Capture the cell that displays the provided text and extract its (x, y) central coordinate. 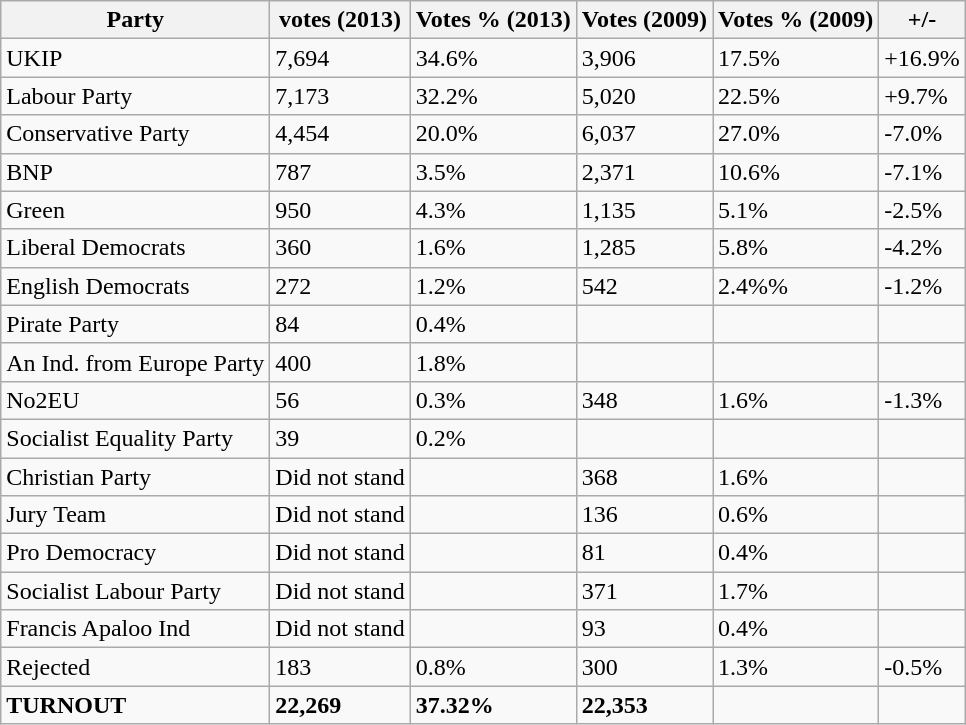
No2EU (136, 400)
22,353 (644, 705)
Christian Party (136, 477)
+16.9% (922, 58)
-7.1% (922, 172)
3,906 (644, 58)
272 (340, 286)
950 (340, 210)
1.3% (795, 667)
81 (644, 553)
1,285 (644, 248)
-4.2% (922, 248)
An Ind. from Europe Party (136, 362)
56 (340, 400)
787 (340, 172)
Labour Party (136, 96)
6,037 (644, 134)
1,135 (644, 210)
Conservative Party (136, 134)
1.2% (493, 286)
3.5% (493, 172)
-1.2% (922, 286)
34.6% (493, 58)
136 (644, 515)
360 (340, 248)
17.5% (795, 58)
542 (644, 286)
1.7% (795, 591)
Rejected (136, 667)
84 (340, 324)
5,020 (644, 96)
Votes % (2009) (795, 20)
0.8% (493, 667)
20.0% (493, 134)
Liberal Democrats (136, 248)
348 (644, 400)
1.8% (493, 362)
-2.5% (922, 210)
Francis Apaloo Ind (136, 629)
2,371 (644, 172)
2.4%% (795, 286)
-1.3% (922, 400)
Green (136, 210)
TURNOUT (136, 705)
+9.7% (922, 96)
Socialist Labour Party (136, 591)
Jury Team (136, 515)
BNP (136, 172)
UKIP (136, 58)
400 (340, 362)
0.2% (493, 438)
27.0% (795, 134)
37.32% (493, 705)
32.2% (493, 96)
votes (2013) (340, 20)
368 (644, 477)
0.6% (795, 515)
Socialist Equality Party (136, 438)
5.8% (795, 248)
183 (340, 667)
-7.0% (922, 134)
7,694 (340, 58)
Votes (2009) (644, 20)
0.3% (493, 400)
Votes % (2013) (493, 20)
Pro Democracy (136, 553)
93 (644, 629)
English Democrats (136, 286)
10.6% (795, 172)
Party (136, 20)
22,269 (340, 705)
39 (340, 438)
+/- (922, 20)
Pirate Party (136, 324)
371 (644, 591)
4,454 (340, 134)
22.5% (795, 96)
4.3% (493, 210)
300 (644, 667)
7,173 (340, 96)
-0.5% (922, 667)
5.1% (795, 210)
